Extract the (X, Y) coordinate from the center of the cell holding the provided text.  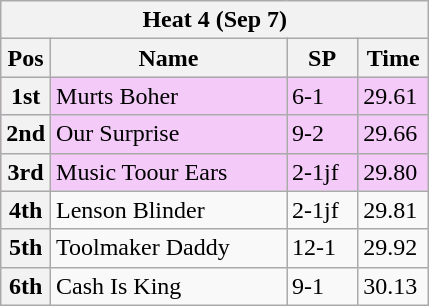
29.81 (394, 210)
29.92 (394, 248)
Music Toour Ears (169, 172)
Heat 4 (Sep 7) (215, 20)
6th (26, 286)
Lenson Blinder (169, 210)
Time (394, 58)
5th (26, 248)
3rd (26, 172)
29.66 (394, 134)
4th (26, 210)
Murts Boher (169, 96)
Toolmaker Daddy (169, 248)
Cash Is King (169, 286)
Our Surprise (169, 134)
1st (26, 96)
12-1 (322, 248)
Name (169, 58)
2nd (26, 134)
29.80 (394, 172)
30.13 (394, 286)
Pos (26, 58)
9-2 (322, 134)
SP (322, 58)
6-1 (322, 96)
29.61 (394, 96)
9-1 (322, 286)
